Capture the cell that displays the provided text and extract its (x, y) central coordinate. 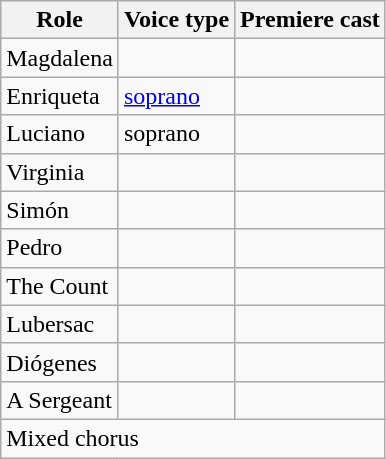
Lubersac (60, 324)
Virginia (60, 172)
Voice type (176, 20)
Premiere cast (310, 20)
Enriqueta (60, 96)
Simón (60, 210)
Diógenes (60, 362)
Role (60, 20)
Mixed chorus (194, 438)
Pedro (60, 248)
A Sergeant (60, 400)
Magdalena (60, 58)
The Count (60, 286)
Luciano (60, 134)
